Return the [x, y] coordinate for the center point of the cell that contains the specified text.  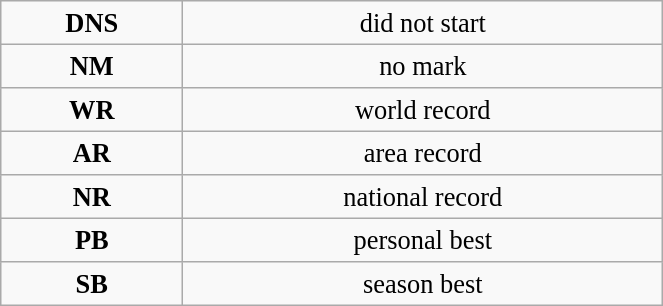
national record [423, 197]
season best [423, 284]
NR [92, 197]
area record [423, 153]
no mark [423, 66]
world record [423, 109]
DNS [92, 22]
NM [92, 66]
SB [92, 284]
personal best [423, 240]
did not start [423, 22]
AR [92, 153]
WR [92, 109]
PB [92, 240]
